Output the (x, y) coordinate of the center of the cell containing the given text.  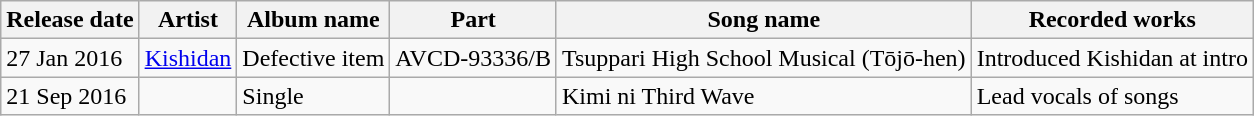
Recorded works (1112, 20)
Introduced Kishidan at intro (1112, 58)
Kishidan (188, 58)
21 Sep 2016 (70, 96)
Album name (314, 20)
Song name (764, 20)
27 Jan 2016 (70, 58)
Part (474, 20)
Single (314, 96)
Artist (188, 20)
AVCD-93336/B (474, 58)
Defective item (314, 58)
Release date (70, 20)
Kimi ni Third Wave (764, 96)
Lead vocals of songs (1112, 96)
Tsuppari High School Musical (Tōjō-hen) (764, 58)
